Search for the cell housing the specified text and yield its (x, y) center coordinate. 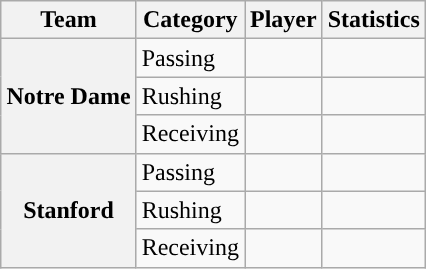
Stanford (68, 210)
Category (190, 20)
Statistics (374, 20)
Player (283, 20)
Team (68, 20)
Notre Dame (68, 96)
